Search for the cell housing the specified text and yield its [X, Y] center coordinate. 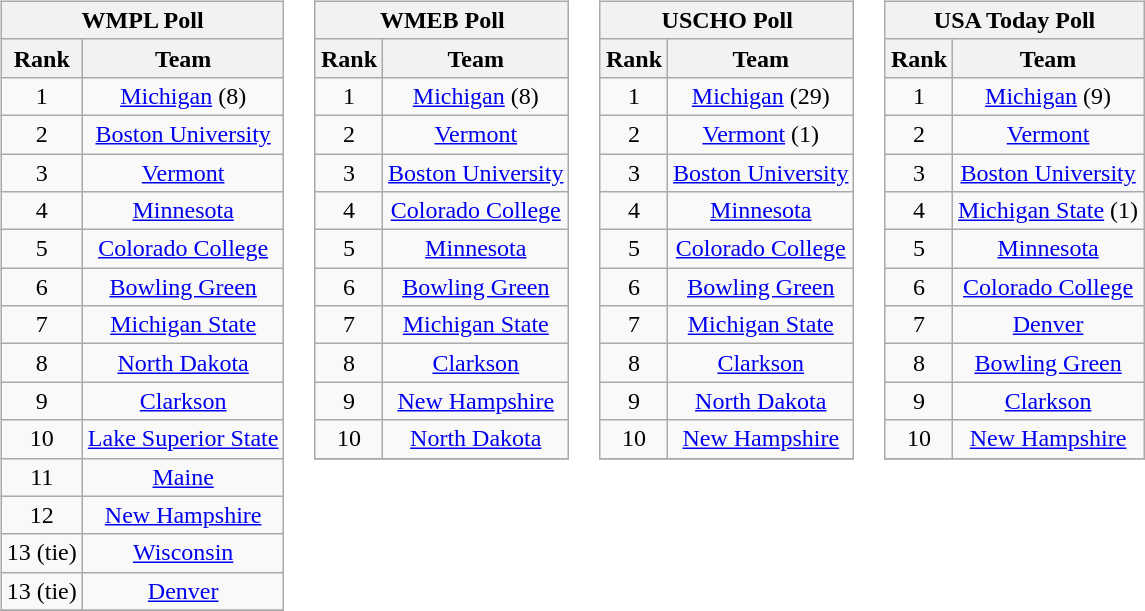
Lake Superior State [183, 439]
WMPL Poll [142, 20]
Michigan (29) [761, 96]
USA Today Poll [1014, 20]
USCHO Poll [727, 20]
Michigan State (1) [1048, 211]
Michigan (9) [1048, 96]
Maine [183, 477]
Vermont (1) [761, 134]
12 [42, 515]
WMEB Poll [442, 20]
11 [42, 477]
Wisconsin [183, 553]
